Search for the cell housing the specified text and yield its (X, Y) center coordinate. 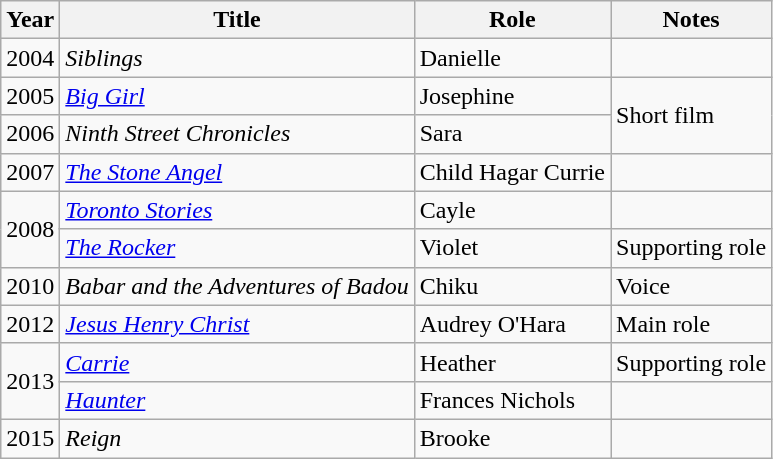
Ninth Street Chronicles (237, 134)
2015 (30, 438)
Main role (692, 324)
Violet (512, 248)
Sara (512, 134)
Audrey O'Hara (512, 324)
Chiku (512, 286)
2013 (30, 381)
Frances Nichols (512, 400)
Jesus Henry Christ (237, 324)
2012 (30, 324)
Reign (237, 438)
Year (30, 20)
Josephine (512, 96)
Role (512, 20)
Toronto Stories (237, 210)
2008 (30, 229)
Babar and the Adventures of Badou (237, 286)
2006 (30, 134)
The Stone Angel (237, 172)
2007 (30, 172)
The Rocker (237, 248)
Brooke (512, 438)
Cayle (512, 210)
Notes (692, 20)
Heather (512, 362)
Siblings (237, 58)
Big Girl (237, 96)
Voice (692, 286)
Child Hagar Currie (512, 172)
Haunter (237, 400)
Danielle (512, 58)
Carrie (237, 362)
Short film (692, 115)
2010 (30, 286)
2005 (30, 96)
Title (237, 20)
2004 (30, 58)
